Find where the given text appears and provide that cell's center as (X, Y) coordinate. 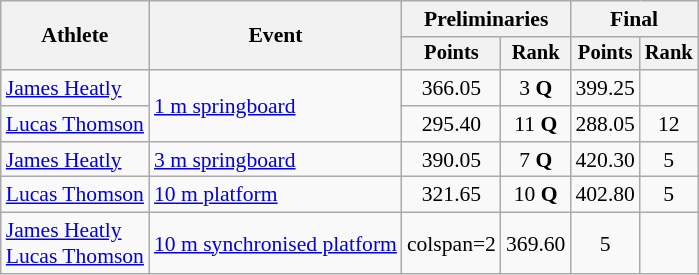
3 m springboard (276, 160)
390.05 (452, 160)
Athlete (75, 36)
420.30 (604, 160)
Final (634, 19)
11 Q (536, 124)
7 Q (536, 160)
James HeatlyLucas Thomson (75, 244)
colspan=2 (452, 244)
321.65 (452, 195)
10 m synchronised platform (276, 244)
12 (669, 124)
10 Q (536, 195)
Preliminaries (486, 19)
Event (276, 36)
1 m springboard (276, 106)
3 Q (536, 88)
295.40 (452, 124)
399.25 (604, 88)
402.80 (604, 195)
366.05 (452, 88)
288.05 (604, 124)
10 m platform (276, 195)
369.60 (536, 244)
